From the cell containing the given text, extract its center point as (x, y) coordinate. 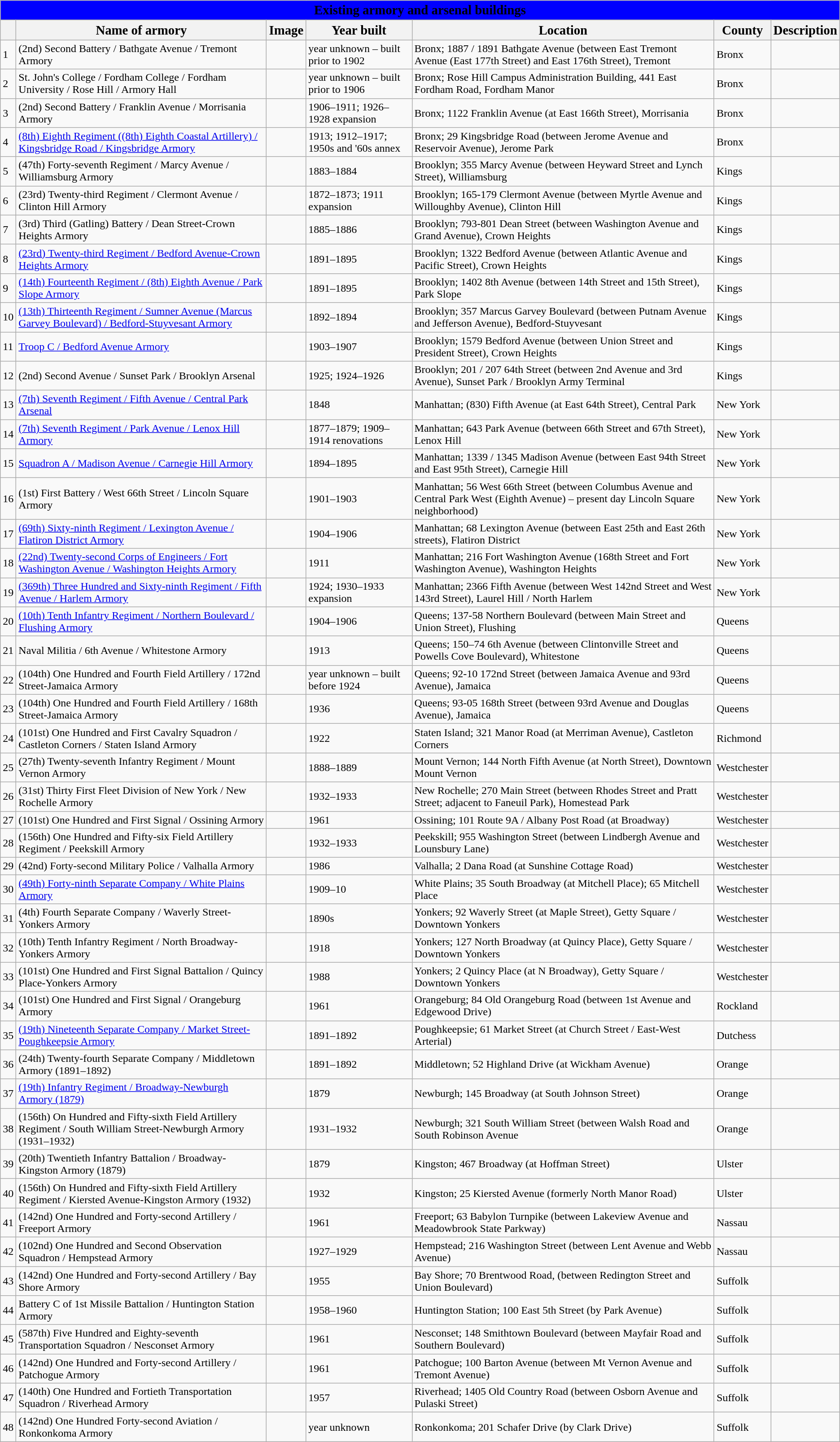
(369th) Three Hundred and Sixty-ninth Regiment / Fifth Avenue / Harlem Armory (141, 592)
Yonkers; 92 Waverly Street (at Maple Street), Getty Square / Downtown Yonkers (563, 918)
6 (8, 200)
Manhattan; 2366 Fifth Avenue (between West 142nd Street and West 143rd Street), Laurel Hill / North Harlem (563, 592)
(42nd) Forty-second Military Police / Valhalla Armory (141, 866)
(104th) One Hundred and Fourth Field Artillery / 168th Street-Jamaica Armory (141, 709)
Kingston; 25 Kiersted Avenue (formerly North Manor Road) (563, 1193)
(7th) Seventh Regiment / Fifth Avenue / Central Park Arsenal (141, 405)
Newburgh; 321 South William Street (between Walsh Road and South Robinson Avenue (563, 1129)
1909–10 (359, 890)
Yonkers; 127 North Broadway (at Quincy Place), Getty Square / Downtown Yonkers (563, 948)
(31st) Thirty First Fleet Division of New York / New Rochelle Armory (141, 796)
(23rd) Twenty-third Regiment / Clermont Avenue / Clinton Hill Armory (141, 200)
1955 (359, 1281)
year unknown (359, 1427)
1927–1929 (359, 1251)
Battery C of 1st Missile Battalion / Huntington Station Armory (141, 1311)
Manhattan; 68 Lexington Avenue (between East 25th and East 26th streets), Flatiron District (563, 534)
Orangeburg; 84 Old Orangeburg Road (between 1st Avenue and Edgewood Drive) (563, 1006)
(156th) On Hundred and Fifty-sixth Field Artillery Regiment / Kiersted Avenue-Kingston Armory (1932) (141, 1193)
St. John's College / Fordham College / Fordham University / Rose Hill / Armory Hall (141, 83)
35 (8, 1035)
(587th) Five Hundred and Eighty-seventh Transportation Squadron / Nesconset Armory (141, 1339)
White Plains; 35 South Broadway (at Mitchell Place); 65 Mitchell Place (563, 890)
1906–1911; 1926–1928 expansion (359, 113)
39 (8, 1164)
(101st) One Hundred and First Signal Battalion / Quincy Place-Yonkers Armory (141, 977)
16 (8, 499)
(142nd) One Hundred and Forty-second Artillery / Patchogue Armory (141, 1369)
Location (563, 30)
Brooklyn; 165-179 Clermont Avenue (between Myrtle Avenue and Willoughby Avenue), Clinton Hill (563, 200)
(2nd) Second Avenue / Sunset Park / Brooklyn Arsenal (141, 376)
year unknown – built prior to 1902 (359, 55)
County (742, 30)
New Rochelle; 270 Main Street (between Rhodes Street and Pratt Street; adjacent to Faneuil Park), Homestead Park (563, 796)
25 (8, 767)
Manhattan; 1339 / 1345 Madison Avenue (between East 94th Street and East 95th Street), Carnegie Hill (563, 463)
(101st) One Hundred and First Signal / Ossining Armory (141, 820)
(47th) Forty-seventh Regiment / Marcy Avenue / Williamsburg Armory (141, 171)
1885–1886 (359, 230)
1925; 1924–1926 (359, 376)
9 (8, 288)
Brooklyn; 1402 8th Avenue (between 14th Street and 15th Street), Park Slope (563, 288)
(7th) Seventh Regiment / Park Avenue / Lenox Hill Armory (141, 434)
1848 (359, 405)
(102nd) One Hundred and Second Observation Squadron / Hempstead Armory (141, 1251)
1872–1873; 1911 expansion (359, 200)
Mount Vernon; 144 North Fifth Avenue (at North Street), Downtown Mount Vernon (563, 767)
11 (8, 346)
41 (8, 1223)
Queens; 92-10 172nd Street (between Jamaica Avenue and 93rd Avenue), Jamaica (563, 679)
7 (8, 230)
Manhattan; 56 West 66th Street (between Columbus Avenue and Central Park West (Eighth Avenue) – present day Lincoln Square neighborhood) (563, 499)
1894–1895 (359, 463)
19 (8, 592)
Queens; 93-05 168th Street (between 93rd Avenue and Douglas Avenue), Jamaica (563, 709)
30 (8, 890)
42 (8, 1251)
Riverhead; 1405 Old Country Road (between Osborn Avenue and Pulaski Street) (563, 1398)
1918 (359, 948)
1911 (359, 563)
38 (8, 1129)
(2nd) Second Battery / Bathgate Avenue / Tremont Armory (141, 55)
Bronx; 1122 Franklin Avenue (at East 166th Street), Morrisania (563, 113)
1958–1960 (359, 1311)
(104th) One Hundred and Fourth Field Artillery / 172nd Street-Jamaica Armory (141, 679)
1888–1889 (359, 767)
20 (8, 621)
3 (8, 113)
1913; 1912–1917; 1950s and '60s annex (359, 142)
1988 (359, 977)
(19th) Nineteenth Separate Company / Market Street-Poughkeepsie Armory (141, 1035)
Richmond (742, 738)
(1st) First Battery / West 66th Street / Lincoln Square Armory (141, 499)
(140th) One Hundred and Fortieth Transportation Squadron / Riverhead Armory (141, 1398)
14 (8, 434)
Rockland (742, 1006)
(22nd) Twenty-second Corps of Engineers / Fort Washington Avenue / Washington Heights Armory (141, 563)
44 (8, 1311)
Middletown; 52 Highland Drive (at Wickham Avenue) (563, 1065)
5 (8, 171)
(4th) Fourth Separate Company / Waverly Street-Yonkers Armory (141, 918)
(156th) One Hundred and Fifty-six Field Artillery Regiment / Peekskill Armory (141, 843)
Brooklyn; 357 Marcus Garvey Boulevard (between Putnam Avenue and Jefferson Avenue), Bedford-Stuyvesant (563, 317)
Brooklyn; 1322 Bedford Avenue (between Atlantic Avenue and Pacific Street), Crown Heights (563, 259)
Brooklyn; 201 / 207 64th Street (between 2nd Avenue and 3rd Avenue), Sunset Park / Brooklyn Army Terminal (563, 376)
29 (8, 866)
Yonkers; 2 Quincy Place (at N Broadway), Getty Square / Downtown Yonkers (563, 977)
37 (8, 1093)
Nesconset; 148 Smithtown Boulevard (between Mayfair Road and Southern Boulevard) (563, 1339)
Description (805, 30)
27 (8, 820)
(156th) On Hundred and Fifty-sixth Field Artillery Regiment / South William Street-Newburgh Armory (1931–1932) (141, 1129)
(8th) Eighth Regiment ((8th) Eighth Coastal Artillery) / Kingsbridge Road / Kingsbridge Armory (141, 142)
1883–1884 (359, 171)
45 (8, 1339)
Kingston; 467 Broadway (at Hoffman Street) (563, 1164)
(14th) Fourteenth Regiment / (8th) Eighth Avenue / Park Slope Armory (141, 288)
Brooklyn; 793-801 Dean Street (between Washington Avenue and Grand Avenue), Crown Heights (563, 230)
43 (8, 1281)
(69th) Sixty-ninth Regiment / Lexington Avenue / Flatiron District Armory (141, 534)
Year built (359, 30)
12 (8, 376)
Existing armory and arsenal buildings (420, 10)
Squadron A / Madison Avenue / Carnegie Hill Armory (141, 463)
Image (286, 30)
1877–1879; 1909–1914 renovations (359, 434)
1986 (359, 866)
Peekskill; 955 Washington Street (between Lindbergh Avenue and Lounsbury Lane) (563, 843)
Ronkonkoma; 201 Schafer Drive (by Clark Drive) (563, 1427)
Manhattan; 643 Park Avenue (between 66th Street and 67th Street), Lenox Hill (563, 434)
17 (8, 534)
Freeport; 63 Babylon Turnpike (between Lakeview Avenue and Meadowbrook State Parkway) (563, 1223)
33 (8, 977)
1890s (359, 918)
1936 (359, 709)
(10th) Tenth Infantry Regiment / North Broadway-Yonkers Armory (141, 948)
(10th) Tenth Infantry Regiment / Northern Boulevard / Flushing Armory (141, 621)
40 (8, 1193)
Manhattan; 216 Fort Washington Avenue (168th Street and Fort Washington Avenue), Washington Heights (563, 563)
Queens; 137-58 Northern Boulevard (between Main Street and Union Street), Flushing (563, 621)
36 (8, 1065)
Patchogue; 100 Barton Avenue (between Mt Vernon Avenue and Tremont Avenue) (563, 1369)
1892–1894 (359, 317)
28 (8, 843)
Troop C / Bedford Avenue Armory (141, 346)
26 (8, 796)
Brooklyn; 355 Marcy Avenue (between Heyward Street and Lynch Street), Williamsburg (563, 171)
Bay Shore; 70 Brentwood Road, (between Redington Street and Union Boulevard) (563, 1281)
Dutchess (742, 1035)
34 (8, 1006)
4 (8, 142)
15 (8, 463)
Bronx; 29 Kingsbridge Road (between Jerome Avenue and Reservoir Avenue), Jerome Park (563, 142)
1924; 1930–1933 expansion (359, 592)
1931–1932 (359, 1129)
(101st) One Hundred and First Cavalry Squadron / Castleton Corners / Staten Island Armory (141, 738)
Naval Militia / 6th Avenue / Whitestone Armory (141, 651)
Name of armory (141, 30)
Bronx; Rose Hill Campus Administration Building, 441 East Fordham Road, Fordham Manor (563, 83)
10 (8, 317)
23 (8, 709)
46 (8, 1369)
Poughkeepsie; 61 Market Street (at Church Street / East-West Arterial) (563, 1035)
8 (8, 259)
Huntington Station; 100 East 5th Street (by Park Avenue) (563, 1311)
2 (8, 83)
1 (8, 55)
(13th) Thirteenth Regiment / Sumner Avenue (Marcus Garvey Boulevard) / Bedford-Stuyvesant Armory (141, 317)
(142nd) One Hundred and Forty-second Artillery / Freeport Armory (141, 1223)
1957 (359, 1398)
Brooklyn; 1579 Bedford Avenue (between Union Street and President Street), Crown Heights (563, 346)
Newburgh; 145 Broadway (at South Johnson Street) (563, 1093)
31 (8, 918)
(23rd) Twenty-third Regiment / Bedford Avenue-Crown Heights Armory (141, 259)
13 (8, 405)
1901–1903 (359, 499)
Hempstead; 216 Washington Street (between Lent Avenue and Webb Avenue) (563, 1251)
(49th) Forty-ninth Separate Company / White Plains Armory (141, 890)
1913 (359, 651)
32 (8, 948)
(24th) Twenty-fourth Separate Company / Middletown Armory (1891–1892) (141, 1065)
24 (8, 738)
year unknown – built before 1924 (359, 679)
1932 (359, 1193)
(2nd) Second Battery / Franklin Avenue / Morrisania Armory (141, 113)
48 (8, 1427)
(3rd) Third (Gatling) Battery / Dean Street-Crown Heights Armory (141, 230)
1903–1907 (359, 346)
Valhalla; 2 Dana Road (at Sunshine Cottage Road) (563, 866)
21 (8, 651)
(101st) One Hundred and First Signal / Orangeburg Armory (141, 1006)
year unknown – built prior to 1906 (359, 83)
47 (8, 1398)
(27th) Twenty-seventh Infantry Regiment / Mount Vernon Armory (141, 767)
Ossining; 101 Route 9A / Albany Post Road (at Broadway) (563, 820)
Manhattan; (830) Fifth Avenue (at East 64th Street), Central Park (563, 405)
(20th) Twentieth Infantry Battalion / Broadway-Kingston Armory (1879) (141, 1164)
22 (8, 679)
Bronx; 1887 / 1891 Bathgate Avenue (between East Tremont Avenue (East 177th Street) and East 176th Street), Tremont (563, 55)
(142nd) One Hundred Forty-second Aviation / Ronkonkoma Armory (141, 1427)
(142nd) One Hundred and Forty-second Artillery / Bay Shore Armory (141, 1281)
Staten Island; 321 Manor Road (at Merriman Avenue), Castleton Corners (563, 738)
18 (8, 563)
1922 (359, 738)
Queens; 150–74 6th Avenue (between Clintonville Street and Powells Cove Boulevard), Whitestone (563, 651)
(19th) Infantry Regiment / Broadway-Newburgh Armory (1879) (141, 1093)
